From the cell containing the given text, extract its center point as [x, y] coordinate. 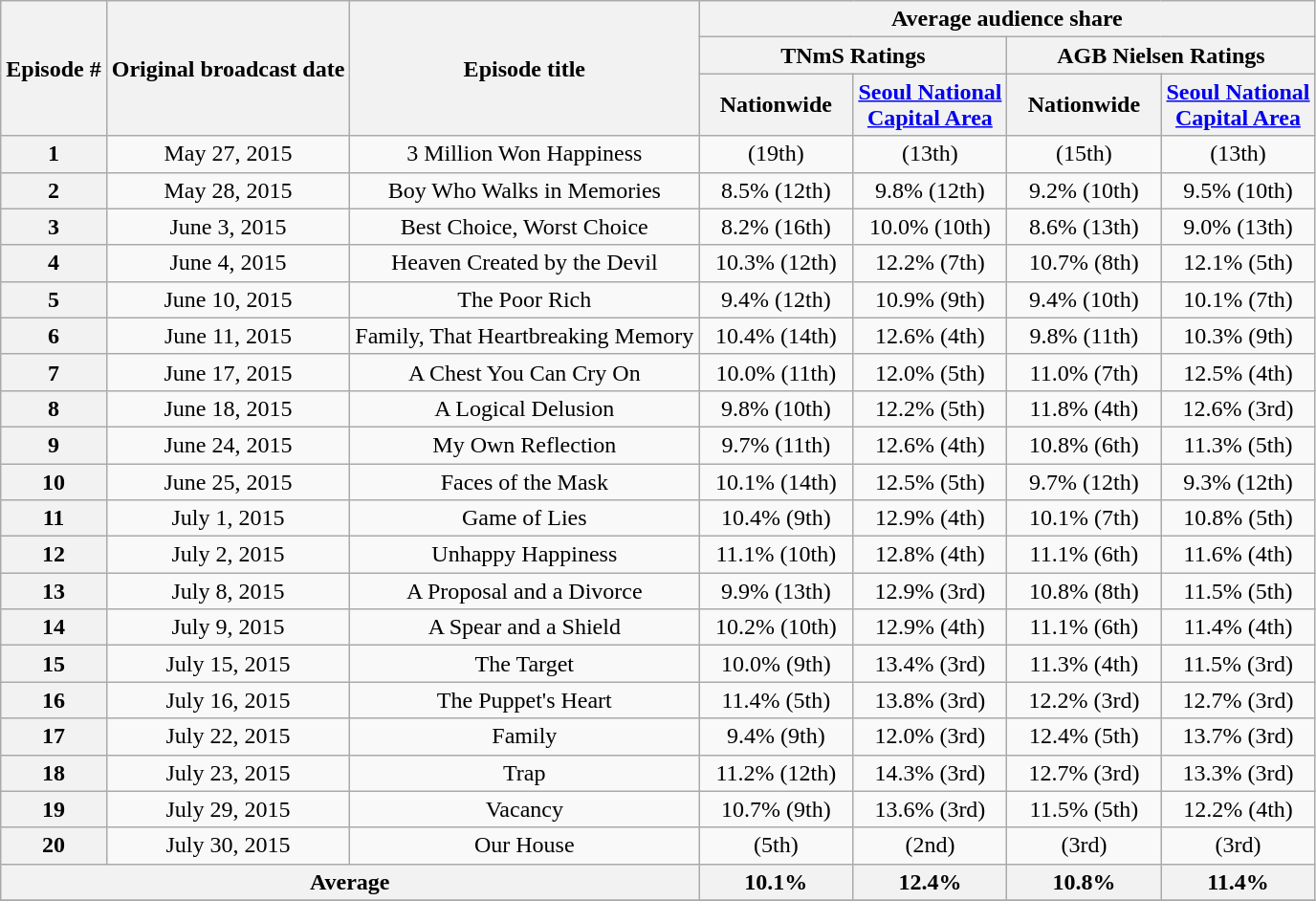
8.6% (13th) [1085, 227]
9.7% (12th) [1085, 481]
16 [54, 700]
9.9% (13th) [777, 591]
12 [54, 555]
12.2% (4th) [1238, 809]
Average [350, 882]
TNmS Ratings [853, 55]
Family [524, 736]
11.0% (7th) [1085, 372]
10.3% (12th) [777, 263]
12.6% (3rd) [1238, 408]
The Puppet's Heart [524, 700]
18 [54, 773]
A Logical Delusion [524, 408]
13.7% (3rd) [1238, 736]
A Spear and a Shield [524, 627]
11.8% (4th) [1085, 408]
(2nd) [930, 846]
11.3% (5th) [1238, 445]
10.7% (8th) [1085, 263]
June 4, 2015 [228, 263]
12.0% (3rd) [930, 736]
Episode title [524, 69]
13.6% (3rd) [930, 809]
July 9, 2015 [228, 627]
July 15, 2015 [228, 664]
Unhappy Happiness [524, 555]
12.9% (3rd) [930, 591]
July 16, 2015 [228, 700]
9.0% (13th) [1238, 227]
My Own Reflection [524, 445]
11 [54, 518]
7 [54, 372]
5 [54, 299]
10.8% [1085, 882]
(19th) [777, 154]
Family, That Heartbreaking Memory [524, 336]
Game of Lies [524, 518]
12.4% (5th) [1085, 736]
19 [54, 809]
11.3% (4th) [1085, 664]
Heaven Created by the Devil [524, 263]
9.8% (11th) [1085, 336]
11.4% (5th) [777, 700]
Our House [524, 846]
9.4% (9th) [777, 736]
9.2% (10th) [1085, 190]
10.7% (9th) [777, 809]
14 [54, 627]
The Poor Rich [524, 299]
2 [54, 190]
12.2% (3rd) [1085, 700]
9.4% (10th) [1085, 299]
6 [54, 336]
9.8% (10th) [777, 408]
10.4% (9th) [777, 518]
10.8% (8th) [1085, 591]
Vacancy [524, 809]
Boy Who Walks in Memories [524, 190]
The Target [524, 664]
June 24, 2015 [228, 445]
14.3% (3rd) [930, 773]
9.4% (12th) [777, 299]
11.1% (10th) [777, 555]
10.2% (10th) [777, 627]
July 2, 2015 [228, 555]
June 10, 2015 [228, 299]
Best Choice, Worst Choice [524, 227]
17 [54, 736]
Faces of the Mask [524, 481]
Original broadcast date [228, 69]
12.0% (5th) [930, 372]
July 23, 2015 [228, 773]
July 30, 2015 [228, 846]
13 [54, 591]
10.0% (11th) [777, 372]
10.3% (9th) [1238, 336]
10.1% [777, 882]
June 18, 2015 [228, 408]
9.3% (12th) [1238, 481]
9.7% (11th) [777, 445]
Episode # [54, 69]
10.0% (10th) [930, 227]
8.2% (16th) [777, 227]
June 11, 2015 [228, 336]
July 29, 2015 [228, 809]
11.2% (12th) [777, 773]
13.8% (3rd) [930, 700]
20 [54, 846]
June 17, 2015 [228, 372]
July 1, 2015 [228, 518]
AGB Nielsen Ratings [1161, 55]
12.2% (5th) [930, 408]
Trap [524, 773]
9 [54, 445]
June 3, 2015 [228, 227]
A Chest You Can Cry On [524, 372]
July 8, 2015 [228, 591]
3 [54, 227]
11.4% (4th) [1238, 627]
10.8% (5th) [1238, 518]
8 [54, 408]
10.4% (14th) [777, 336]
July 22, 2015 [228, 736]
13.3% (3rd) [1238, 773]
12.4% [930, 882]
10 [54, 481]
May 28, 2015 [228, 190]
3 Million Won Happiness [524, 154]
11.4% [1238, 882]
10.9% (9th) [930, 299]
15 [54, 664]
13.4% (3rd) [930, 664]
11.6% (4th) [1238, 555]
8.5% (12th) [777, 190]
10.0% (9th) [777, 664]
12.5% (5th) [930, 481]
May 27, 2015 [228, 154]
12.5% (4th) [1238, 372]
June 25, 2015 [228, 481]
9.5% (10th) [1238, 190]
12.8% (4th) [930, 555]
10.8% (6th) [1085, 445]
11.5% (3rd) [1238, 664]
12.1% (5th) [1238, 263]
A Proposal and a Divorce [524, 591]
10.1% (14th) [777, 481]
4 [54, 263]
Average audience share [1007, 19]
12.2% (7th) [930, 263]
(15th) [1085, 154]
1 [54, 154]
9.8% (12th) [930, 190]
(5th) [777, 846]
